Extract the [X, Y] coordinate from the center of the cell holding the provided text.  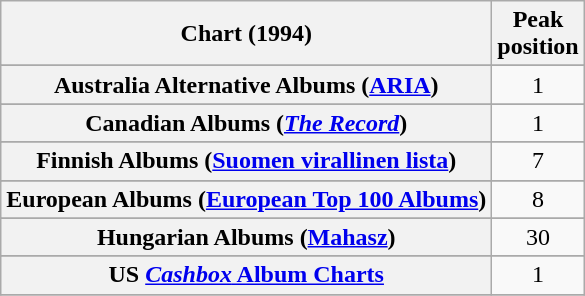
Hungarian Albums (Mahasz) [246, 237]
Peakposition [538, 34]
Australia Alternative Albums (ARIA) [246, 85]
Chart (1994) [246, 34]
Finnish Albums (Suomen virallinen lista) [246, 161]
7 [538, 161]
US Cashbox Album Charts [246, 275]
8 [538, 199]
Canadian Albums (The Record) [246, 123]
30 [538, 237]
European Albums (European Top 100 Albums) [246, 199]
